Provide the [x, y] coordinate of the cell's center where the given text is located.  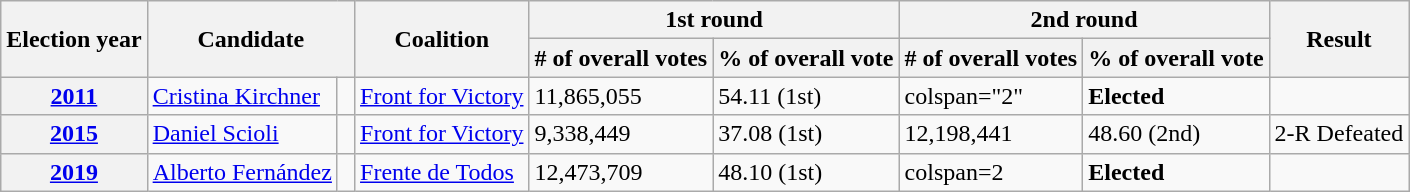
9,338,449 [621, 134]
48.10 (1st) [806, 172]
2011 [74, 96]
12,473,709 [621, 172]
Alberto Fernández [242, 172]
2015 [74, 134]
2-R Defeated [1339, 134]
Election year [74, 39]
Candidate [250, 39]
colspan="2" [991, 96]
2nd round [1084, 20]
54.11 (1st) [806, 96]
Cristina Kirchner [242, 96]
1st round [714, 20]
11,865,055 [621, 96]
12,198,441 [991, 134]
Frente de Todos [442, 172]
colspan=2 [991, 172]
Coalition [442, 39]
Result [1339, 39]
37.08 (1st) [806, 134]
48.60 (2nd) [1176, 134]
2019 [74, 172]
Daniel Scioli [242, 134]
